Identify which cell holds the provided text, then report its [X, Y] central coordinate. 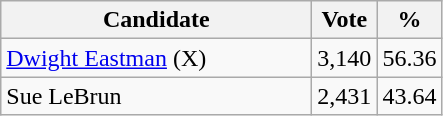
% [410, 20]
56.36 [410, 58]
Dwight Eastman (X) [156, 58]
Sue LeBrun [156, 96]
43.64 [410, 96]
Vote [344, 20]
2,431 [344, 96]
3,140 [344, 58]
Candidate [156, 20]
